Detect which cell encompasses the target text, then output its (x, y) center coordinate. 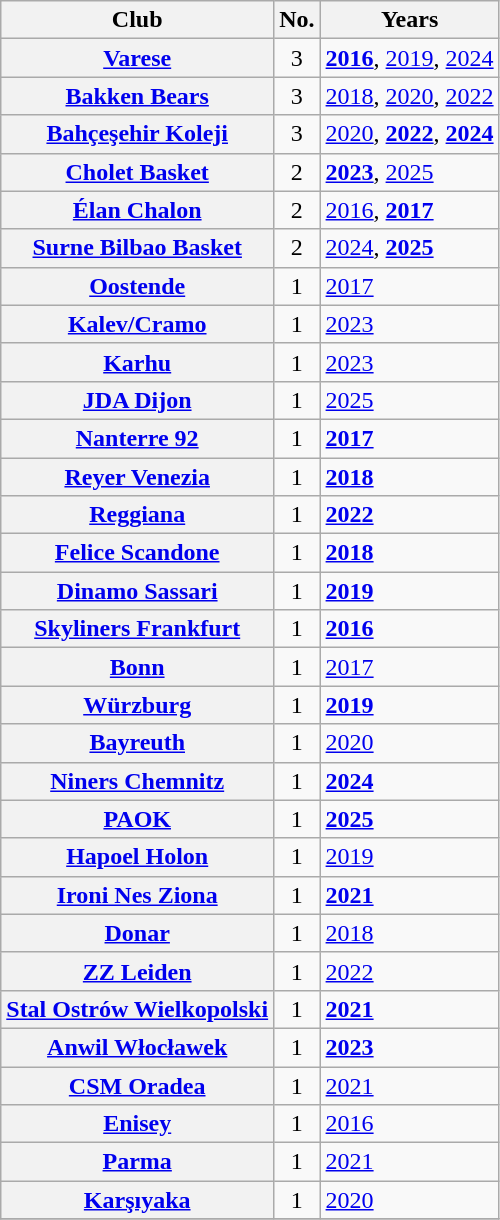
No. (297, 20)
Bayreuth (138, 743)
Karhu (138, 362)
Years (410, 20)
Cholet Basket (138, 172)
Oostende (138, 286)
2024 (410, 781)
Stal Ostrów Wielkopolski (138, 1009)
Parma (138, 1162)
Felice Scandone (138, 553)
Reggiana (138, 515)
2020, 2022, 2024 (410, 134)
Élan Chalon (138, 210)
2023, 2025 (410, 172)
2016, 2019, 2024 (410, 58)
ZZ Leiden (138, 971)
Skyliners Frankfurt (138, 629)
Ironi Nes Ziona (138, 895)
Donar (138, 933)
Bakken Bears (138, 96)
2024, 2025 (410, 248)
PAOK (138, 819)
Varese (138, 58)
Karşıyaka (138, 1200)
Nanterre 92 (138, 438)
2018, 2020, 2022 (410, 96)
Bahçeşehir Koleji (138, 134)
Surne Bilbao Basket (138, 248)
Enisey (138, 1124)
Reyer Venezia (138, 477)
Würzburg (138, 705)
Dinamo Sassari (138, 591)
2016, 2017 (410, 210)
Anwil Włocławek (138, 1047)
Kalev/Cramo (138, 324)
Hapoel Holon (138, 857)
Niners Chemnitz (138, 781)
JDA Dijon (138, 400)
Bonn (138, 667)
CSM Oradea (138, 1085)
Club (138, 20)
